Extract the (x, y) coordinate from the center of the cell holding the provided text.  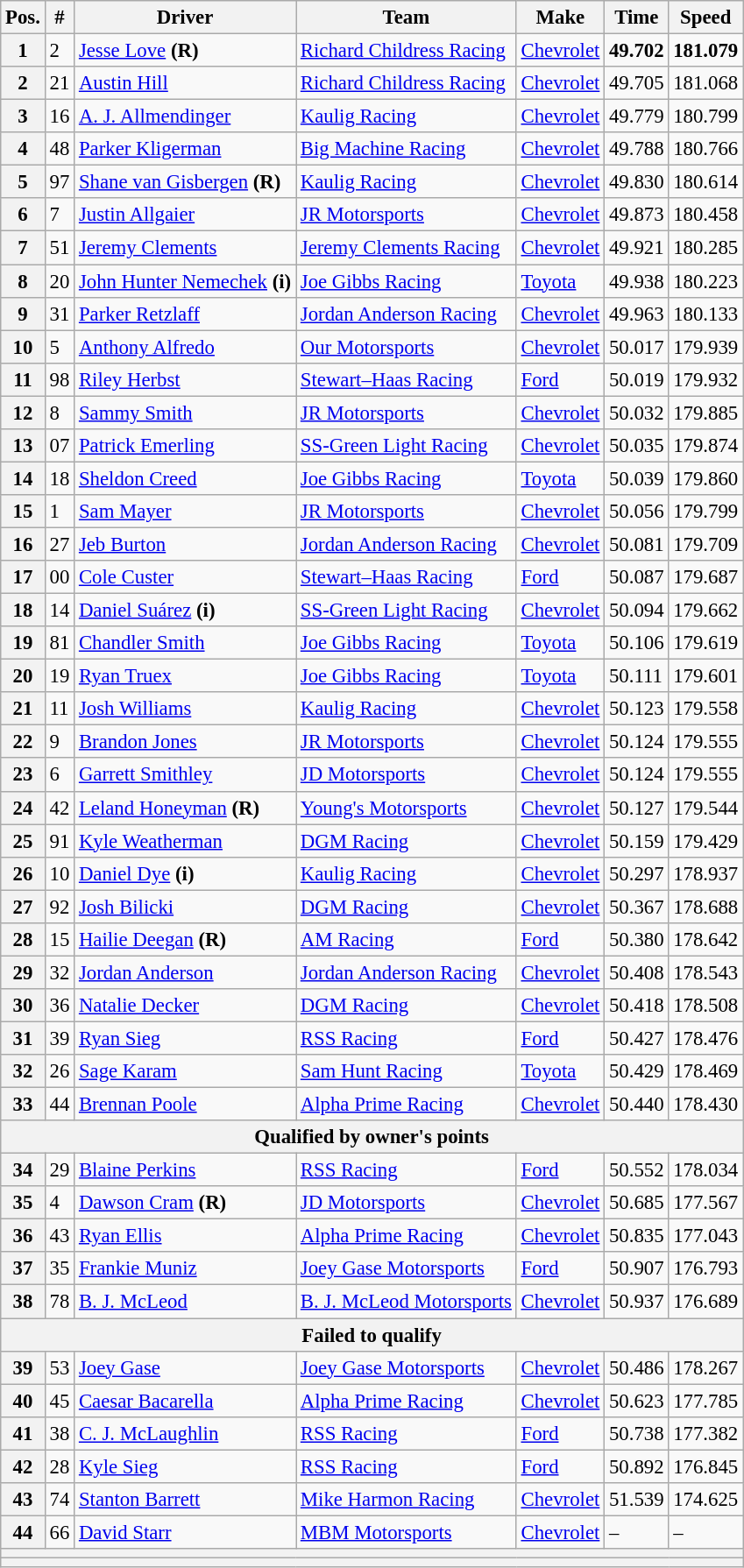
180.614 (706, 182)
Jeremy Clements Racing (407, 248)
50.835 (636, 1236)
179.860 (706, 478)
49.873 (636, 215)
Ryan Ellis (186, 1236)
Shane van Gisbergen (R) (186, 182)
Jordan Anderson (186, 972)
Sammy Smith (186, 413)
181.068 (706, 83)
49.702 (636, 51)
Make (560, 18)
181.079 (706, 51)
Leland Honeyman (R) (186, 808)
178.476 (706, 1038)
Patrick Emerling (186, 446)
48 (60, 149)
Jeb Burton (186, 544)
50.081 (636, 544)
34 (23, 1170)
Ryan Truex (186, 676)
22 (23, 742)
Dawson Cram (R) (186, 1203)
180.223 (706, 281)
50.429 (636, 1071)
177.382 (706, 1433)
178.642 (706, 940)
50.427 (636, 1038)
50.094 (636, 611)
176.793 (706, 1269)
49.921 (636, 248)
Jesse Love (R) (186, 51)
Time (636, 18)
179.662 (706, 611)
17 (23, 577)
176.689 (706, 1302)
Team (407, 18)
50.035 (636, 446)
178.543 (706, 972)
179.601 (706, 676)
92 (60, 907)
# (60, 18)
Frankie Muniz (186, 1269)
180.799 (706, 117)
180.766 (706, 149)
00 (60, 577)
Brandon Jones (186, 742)
178.034 (706, 1170)
50.056 (636, 512)
Pos. (23, 18)
Josh Bilicki (186, 907)
50.380 (636, 940)
179.558 (706, 709)
Speed (706, 18)
Caesar Bacarella (186, 1401)
179.932 (706, 379)
50.738 (636, 1433)
50.039 (636, 478)
49.938 (636, 281)
179.874 (706, 446)
51 (60, 248)
Brennan Poole (186, 1105)
Josh Williams (186, 709)
12 (23, 413)
179.885 (706, 413)
51.539 (636, 1500)
Natalie Decker (186, 1006)
179.939 (706, 347)
40 (23, 1401)
Driver (186, 18)
37 (23, 1269)
179.799 (706, 512)
Cole Custer (186, 577)
Parker Retzlaff (186, 314)
50.017 (636, 347)
Garrett Smithley (186, 775)
3 (23, 117)
25 (23, 841)
174.625 (706, 1500)
91 (60, 841)
50.123 (636, 709)
Big Machine Racing (407, 149)
50.297 (636, 873)
50.486 (636, 1367)
Sam Mayer (186, 512)
50.019 (636, 379)
Daniel Dye (i) (186, 873)
179.619 (706, 643)
178.508 (706, 1006)
97 (60, 182)
180.285 (706, 248)
Qualified by owner's points (372, 1137)
180.133 (706, 314)
Failed to qualify (372, 1335)
178.688 (706, 907)
179.544 (706, 808)
178.430 (706, 1105)
David Starr (186, 1532)
07 (60, 446)
177.043 (706, 1236)
50.685 (636, 1203)
Riley Herbst (186, 379)
41 (23, 1433)
AM Racing (407, 940)
178.937 (706, 873)
178.267 (706, 1367)
98 (60, 379)
Stanton Barrett (186, 1500)
49.788 (636, 149)
176.845 (706, 1466)
Chandler Smith (186, 643)
Sage Karam (186, 1071)
Young's Motorsports (407, 808)
50.408 (636, 972)
66 (60, 1532)
81 (60, 643)
50.418 (636, 1006)
Jeremy Clements (186, 248)
50.106 (636, 643)
B. J. McLeod Motorsports (407, 1302)
50.111 (636, 676)
50.032 (636, 413)
Our Motorsports (407, 347)
50.440 (636, 1105)
John Hunter Nemechek (i) (186, 281)
50.937 (636, 1302)
45 (60, 1401)
30 (23, 1006)
MBM Motorsports (407, 1532)
Daniel Suárez (i) (186, 611)
50.367 (636, 907)
C. J. McLaughlin (186, 1433)
Sheldon Creed (186, 478)
Blaine Perkins (186, 1170)
177.567 (706, 1203)
49.705 (636, 83)
50.907 (636, 1269)
50.892 (636, 1466)
Ryan Sieg (186, 1038)
Justin Allgaier (186, 215)
50.623 (636, 1401)
50.552 (636, 1170)
A. J. Allmendinger (186, 117)
50.127 (636, 808)
177.785 (706, 1401)
Joey Gase (186, 1367)
50.159 (636, 841)
78 (60, 1302)
49.779 (636, 117)
24 (23, 808)
49.830 (636, 182)
Hailie Deegan (R) (186, 940)
178.469 (706, 1071)
13 (23, 446)
B. J. McLeod (186, 1302)
Kyle Weatherman (186, 841)
Kyle Sieg (186, 1466)
Parker Kligerman (186, 149)
33 (23, 1105)
23 (23, 775)
50.087 (636, 577)
49.963 (636, 314)
Sam Hunt Racing (407, 1071)
180.458 (706, 215)
53 (60, 1367)
179.429 (706, 841)
Austin Hill (186, 83)
Mike Harmon Racing (407, 1500)
Anthony Alfredo (186, 347)
179.709 (706, 544)
179.687 (706, 577)
74 (60, 1500)
